Detect which cell encompasses the target text, then output its [x, y] center coordinate. 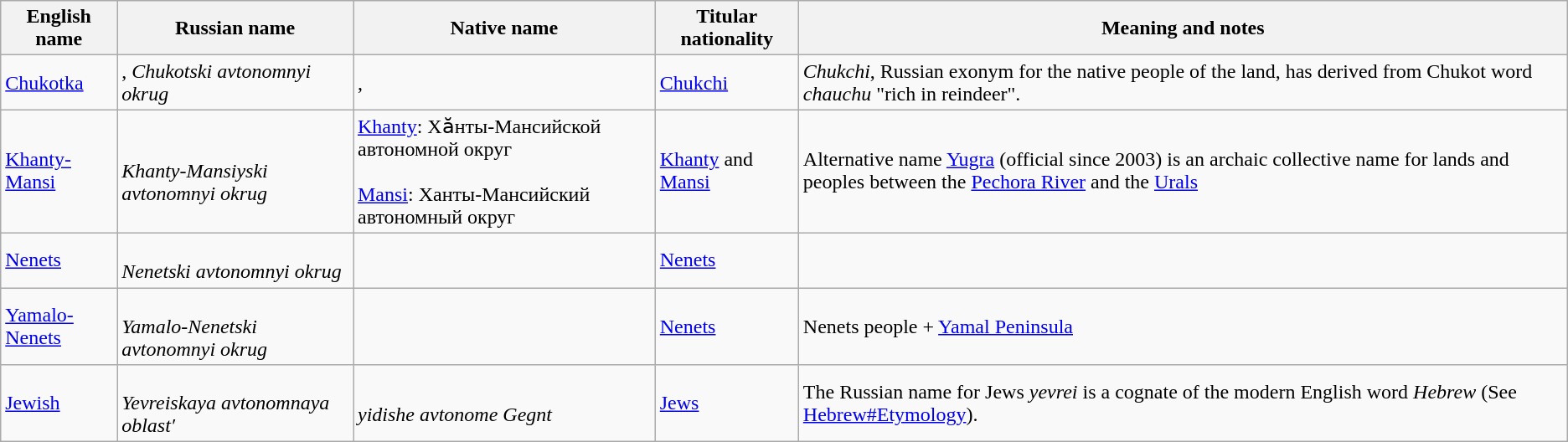
, Chukotski avtonomnyi okrug [235, 82]
Khanty: Хӑнты-Мансийской автономной округMansi: Ханты-Мансийский автономный округ [504, 172]
Native name [504, 28]
Russian name [235, 28]
Alternative name Yugra (official since 2003) is an archaic collective name for lands and peoples between the Pechora River and the Urals [1183, 172]
Jews [727, 403]
Meaning and notes [1183, 28]
Yamalo-Nenets [59, 326]
Yevreiskaya avtonomnaya oblast′ [235, 403]
Yamalo-Nenetski avtonomnyi okrug [235, 326]
Khanty-Mansi [59, 172]
Nenetski avtonomnyi okrug [235, 260]
yidishe avtonome Gegnt [504, 403]
Khanty-Mansiyski avtonomnyi okrug [235, 172]
Chukchi [727, 82]
The Russian name for Jews yevrei is a cognate of the modern English word Hebrew (See Hebrew#Etymology). [1183, 403]
Jewish [59, 403]
Chukchi, Russian exonym for the native people of the land, has derived from Chukot word chauchu "rich in reindeer". [1183, 82]
Nenets people + Yamal Peninsula [1183, 326]
English name [59, 28]
Titular nationality [727, 28]
Khanty and Mansi [727, 172]
, [504, 82]
Chukotka [59, 82]
